Capture the cell that displays the provided text and extract its (X, Y) central coordinate. 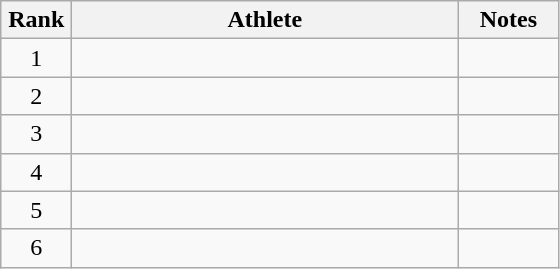
2 (36, 96)
4 (36, 172)
6 (36, 248)
Athlete (265, 20)
5 (36, 210)
Rank (36, 20)
3 (36, 134)
Notes (508, 20)
1 (36, 58)
